Detect which cell encompasses the target text, then output its (x, y) center coordinate. 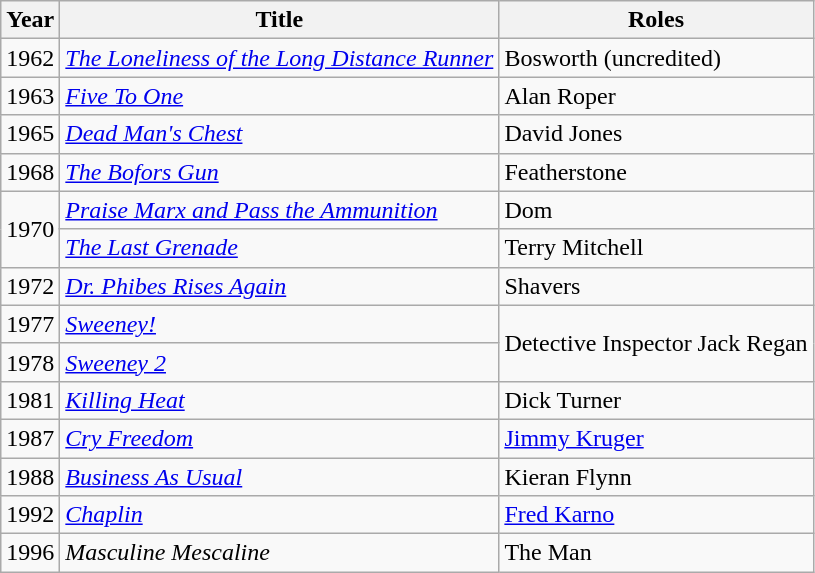
1992 (30, 515)
Roles (656, 20)
Dr. Phibes Rises Again (280, 286)
The Bofors Gun (280, 172)
1978 (30, 362)
Dead Man's Chest (280, 134)
1972 (30, 286)
1996 (30, 553)
Business As Usual (280, 477)
The Loneliness of the Long Distance Runner (280, 58)
Featherstone (656, 172)
Sweeney! (280, 324)
1968 (30, 172)
Masculine Mescaline (280, 553)
Chaplin (280, 515)
Killing Heat (280, 400)
Dick Turner (656, 400)
Title (280, 20)
Alan Roper (656, 96)
1970 (30, 229)
Fred Karno (656, 515)
Praise Marx and Pass the Ammunition (280, 210)
Year (30, 20)
Cry Freedom (280, 438)
1962 (30, 58)
Five To One (280, 96)
The Man (656, 553)
Dom (656, 210)
1977 (30, 324)
The Last Grenade (280, 248)
Terry Mitchell (656, 248)
1988 (30, 477)
1965 (30, 134)
Kieran Flynn (656, 477)
1963 (30, 96)
Sweeney 2 (280, 362)
Bosworth (uncredited) (656, 58)
Shavers (656, 286)
Jimmy Kruger (656, 438)
1981 (30, 400)
1987 (30, 438)
David Jones (656, 134)
Detective Inspector Jack Regan (656, 343)
